Locate the cell with the specified text and output its [X, Y] center coordinate. 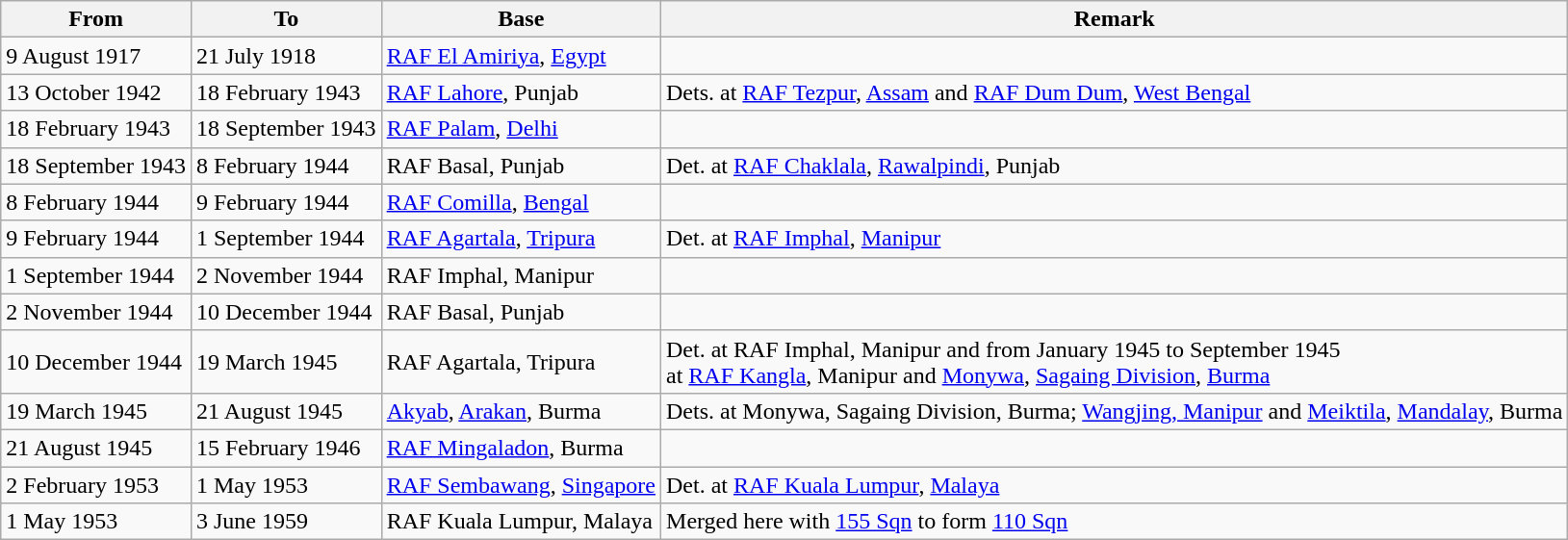
RAF Mingaladon, Burma [521, 448]
Base [521, 19]
To [286, 19]
RAF Sembawang, Singapore [521, 484]
Akyab, Arakan, Burma [521, 411]
3 June 1959 [286, 522]
RAF Imphal, Manipur [521, 275]
Det. at RAF Kuala Lumpur, Malaya [1115, 484]
Det. at RAF Imphal, Manipur and from January 1945 to September 1945 at RAF Kangla, Manipur and Monywa, Sagaing Division, Burma [1115, 362]
RAF Palam, Delhi [521, 129]
Det. at RAF Imphal, Manipur [1115, 239]
RAF El Amiriya, Egypt [521, 56]
Dets. at Monywa, Sagaing Division, Burma; Wangjing, Manipur and Meiktila, Mandalay, Burma [1115, 411]
2 February 1953 [96, 484]
RAF Comilla, Bengal [521, 202]
Det. at RAF Chaklala, Rawalpindi, Punjab [1115, 166]
RAF Kuala Lumpur, Malaya [521, 522]
Merged here with 155 Sqn to form 110 Sqn [1115, 522]
15 February 1946 [286, 448]
9 August 1917 [96, 56]
Remark [1115, 19]
RAF Lahore, Punjab [521, 92]
21 July 1918 [286, 56]
Dets. at RAF Tezpur, Assam and RAF Dum Dum, West Bengal [1115, 92]
13 October 1942 [96, 92]
From [96, 19]
